Return the [x, y] coordinate for the center point of the cell that contains the specified text.  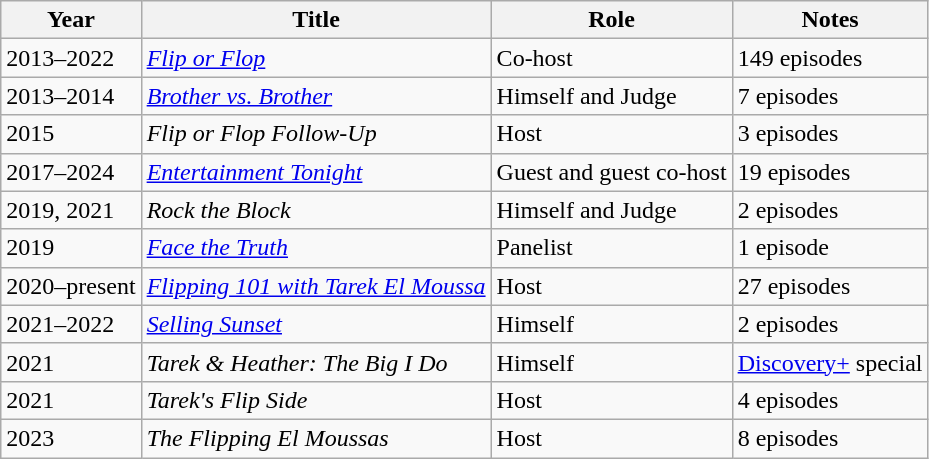
Guest and guest co-host [612, 172]
2013–2014 [71, 96]
Selling Sunset [316, 324]
149 episodes [830, 58]
2013–2022 [71, 58]
1 episode [830, 248]
Discovery+ special [830, 362]
8 episodes [830, 438]
3 episodes [830, 134]
Flip or Flop Follow-Up [316, 134]
Panelist [612, 248]
Year [71, 20]
Face the Truth [316, 248]
Notes [830, 20]
2019, 2021 [71, 210]
7 episodes [830, 96]
Flipping 101 with Tarek El Moussa [316, 286]
2017–2024 [71, 172]
Flip or Flop [316, 58]
Co-host [612, 58]
Tarek's Flip Side [316, 400]
Rock the Block [316, 210]
2021–2022 [71, 324]
2023 [71, 438]
2019 [71, 248]
Title [316, 20]
Entertainment Tonight [316, 172]
2015 [71, 134]
19 episodes [830, 172]
The Flipping El Moussas [316, 438]
4 episodes [830, 400]
Brother vs. Brother [316, 96]
Tarek & Heather: The Big I Do [316, 362]
Role [612, 20]
2020–present [71, 286]
27 episodes [830, 286]
